Identify which cell holds the provided text, then report its [X, Y] central coordinate. 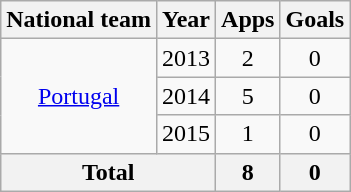
2014 [186, 96]
2013 [186, 58]
Year [186, 20]
Total [108, 172]
Portugal [79, 96]
8 [248, 172]
Apps [248, 20]
Goals [315, 20]
National team [79, 20]
2 [248, 58]
2015 [186, 134]
5 [248, 96]
1 [248, 134]
